Determine the [X, Y] coordinate at the center of the cell enclosing the given text.  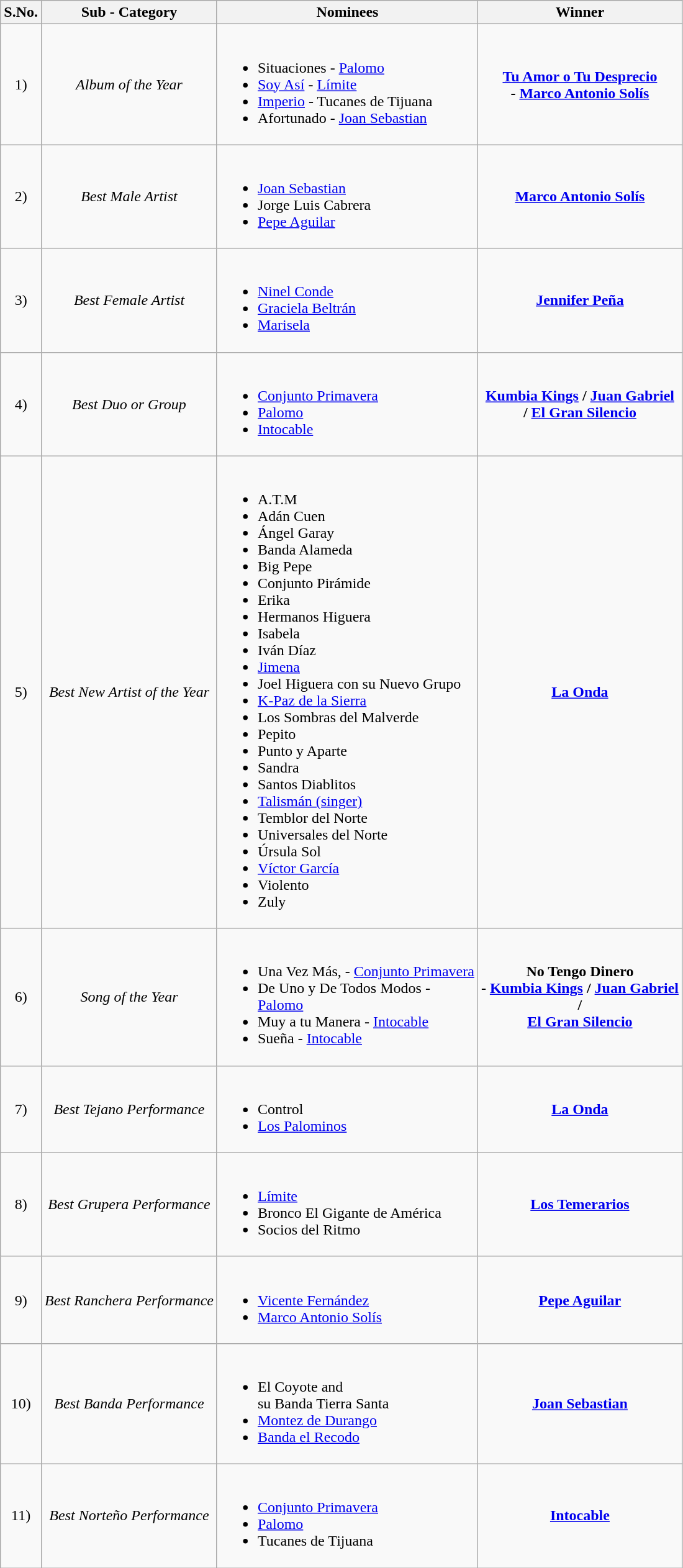
Sub - Category [129, 12]
Intocable [580, 1515]
Best Female Artist [129, 301]
Song of the Year [129, 997]
1) [21, 84]
11) [21, 1515]
Winner [580, 12]
7) [21, 1109]
Pepe Aguilar [580, 1300]
Una Vez Más, - Conjunto PrimaveraDe Uno y De Todos Modos - PalomoMuy a tu Manera - IntocableSueña - Intocable [347, 997]
Tu Amor o Tu Desprecio - Marco Antonio Solís [580, 84]
Nominees [347, 12]
Best Banda Performance [129, 1403]
ControlLos Palominos [347, 1109]
Jennifer Peña [580, 301]
Vicente FernándezMarco Antonio Solís [347, 1300]
Conjunto PrimaveraPalomoTucanes de Tijuana [347, 1515]
Ninel CondeGraciela BeltránMarisela [347, 301]
4) [21, 404]
No Tengo Dinero- Kumbia Kings / Juan Gabriel / El Gran Silencio [580, 997]
Best Male Artist [129, 196]
8) [21, 1205]
El Coyote and su Banda Tierra SantaMontez de DurangoBanda el Recodo [347, 1403]
6) [21, 997]
Marco Antonio Solís [580, 196]
Best Ranchera Performance [129, 1300]
Situaciones - PalomoSoy Así - LímiteImperio - Tucanes de TijuanaAfortunado - Joan Sebastian [347, 84]
Joan SebastianJorge Luis CabreraPepe Aguilar [347, 196]
3) [21, 301]
Best Norteño Performance [129, 1515]
Album of the Year [129, 84]
Kumbia Kings / Juan Gabriel / El Gran Silencio [580, 404]
Best Tejano Performance [129, 1109]
LímiteBronco El Gigante de AméricaSocios del Ritmo [347, 1205]
2) [21, 196]
Best New Artist of the Year [129, 692]
5) [21, 692]
Best Duo or Group [129, 404]
10) [21, 1403]
S.No. [21, 12]
Los Temerarios [580, 1205]
Joan Sebastian [580, 1403]
9) [21, 1300]
Conjunto PrimaveraPalomoIntocable [347, 404]
Best Grupera Performance [129, 1205]
